Extract the [x, y] coordinate from the center of the cell holding the provided text.  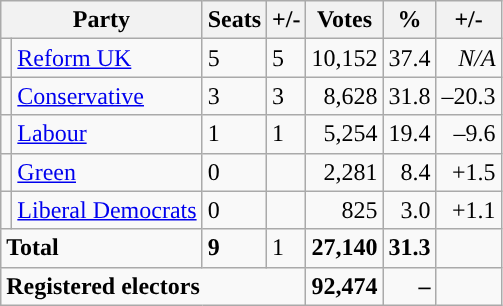
3.0 [410, 210]
825 [344, 210]
–9.6 [468, 134]
8,628 [344, 96]
Green [107, 172]
31.3 [410, 248]
Total [102, 248]
Registered electors [154, 286]
5,254 [344, 134]
Conservative [107, 96]
8.4 [410, 172]
Reform UK [107, 58]
+1.5 [468, 172]
–20.3 [468, 96]
37.4 [410, 58]
27,140 [344, 248]
Labour [107, 134]
2,281 [344, 172]
92,474 [344, 286]
10,152 [344, 58]
9 [234, 248]
N/A [468, 58]
Party [102, 20]
Liberal Democrats [107, 210]
+1.1 [468, 210]
19.4 [410, 134]
– [410, 286]
31.8 [410, 96]
Votes [344, 20]
% [410, 20]
Seats [234, 20]
